Return (x, y) of the center of cell containing provided text 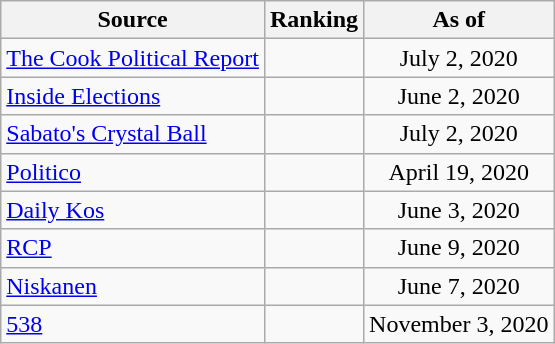
The Cook Political Report (133, 58)
Daily Kos (133, 210)
June 7, 2020 (459, 286)
November 3, 2020 (459, 324)
RCP (133, 248)
Politico (133, 172)
June 3, 2020 (459, 210)
Sabato's Crystal Ball (133, 134)
April 19, 2020 (459, 172)
As of (459, 20)
Ranking (314, 20)
June 9, 2020 (459, 248)
Source (133, 20)
Inside Elections (133, 96)
Niskanen (133, 286)
June 2, 2020 (459, 96)
538 (133, 324)
